Detect which cell encompasses the target text, then output its (X, Y) center coordinate. 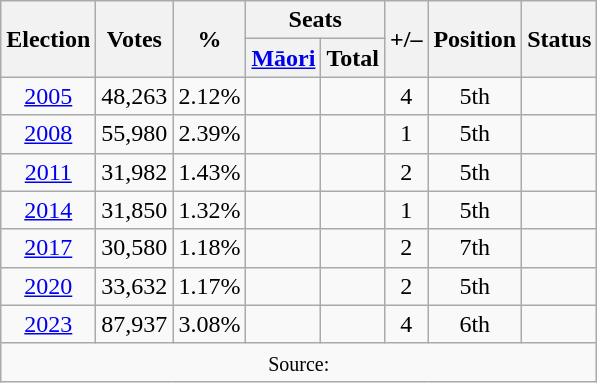
Source: (299, 362)
3.08% (210, 324)
2008 (48, 134)
Election (48, 39)
2020 (48, 286)
2.39% (210, 134)
6th (475, 324)
+/– (406, 39)
7th (475, 248)
33,632 (134, 286)
Status (560, 39)
Total (353, 58)
1.18% (210, 248)
1.43% (210, 172)
87,937 (134, 324)
2.12% (210, 96)
Votes (134, 39)
2011 (48, 172)
% (210, 39)
31,850 (134, 210)
55,980 (134, 134)
1.17% (210, 286)
Position (475, 39)
2014 (48, 210)
Seats (316, 20)
2005 (48, 96)
31,982 (134, 172)
30,580 (134, 248)
Māori (284, 58)
48,263 (134, 96)
1.32% (210, 210)
2023 (48, 324)
2017 (48, 248)
